Scan for the cell matching the given text and deliver its [x, y] coordinate at center. 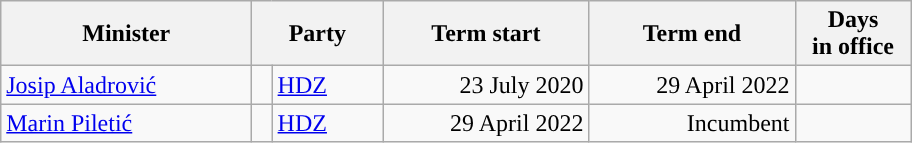
Incumbent [692, 123]
Party [318, 34]
23 July 2020 [486, 85]
Josip Aladrović [126, 85]
Minister [126, 34]
Term start [486, 34]
Term end [692, 34]
Marin Piletić [126, 123]
Days in office [853, 34]
